Locate the cell with the specified text and output its (x, y) center coordinate. 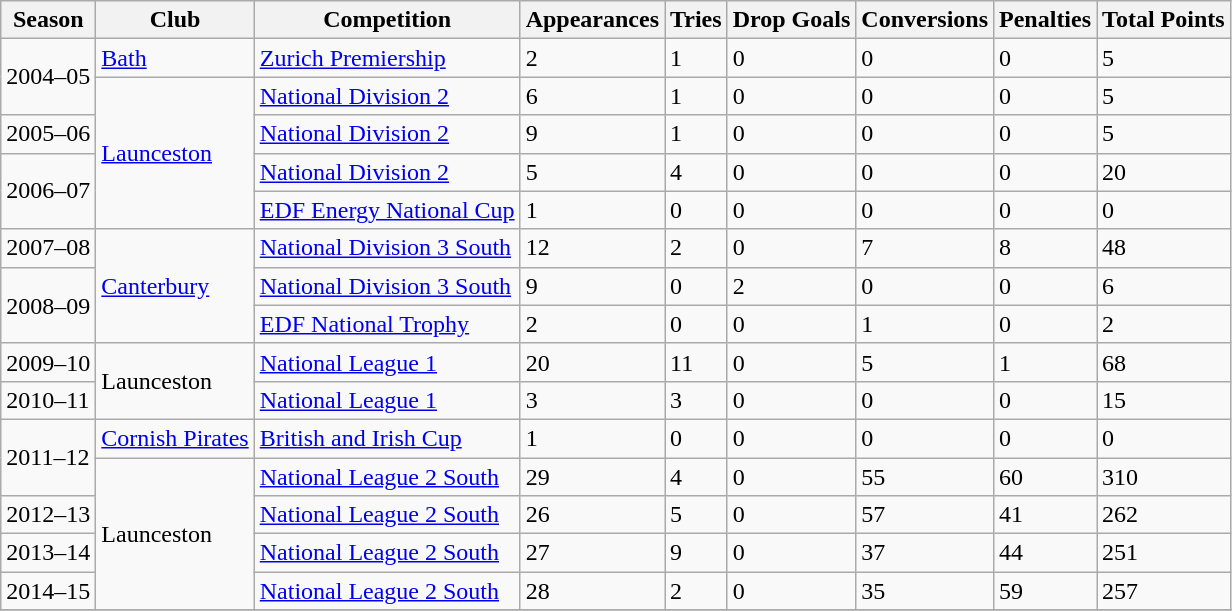
2011–12 (48, 457)
257 (1164, 591)
2013–14 (48, 553)
2005–06 (48, 134)
Cornish Pirates (175, 438)
2004–05 (48, 77)
Bath (175, 58)
British and Irish Cup (387, 438)
EDF Energy National Cup (387, 210)
2010–11 (48, 400)
44 (1046, 553)
11 (696, 362)
68 (1164, 362)
12 (592, 248)
8 (1046, 248)
2012–13 (48, 515)
35 (925, 591)
Drop Goals (792, 20)
15 (1164, 400)
57 (925, 515)
2009–10 (48, 362)
7 (925, 248)
Appearances (592, 20)
Competition (387, 20)
Total Points (1164, 20)
2007–08 (48, 248)
37 (925, 553)
Penalties (1046, 20)
59 (1046, 591)
2014–15 (48, 591)
Zurich Premiership (387, 58)
EDF National Trophy (387, 324)
Canterbury (175, 286)
55 (925, 477)
310 (1164, 477)
251 (1164, 553)
27 (592, 553)
48 (1164, 248)
262 (1164, 515)
Tries (696, 20)
26 (592, 515)
29 (592, 477)
Club (175, 20)
41 (1046, 515)
2006–07 (48, 191)
60 (1046, 477)
2008–09 (48, 305)
Conversions (925, 20)
28 (592, 591)
Season (48, 20)
